Determine the [x, y] coordinate at the center of the cell enclosing the given text.  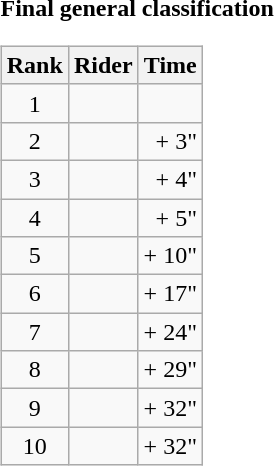
+ 24" [170, 332]
Rank [34, 65]
+ 10" [170, 256]
+ 3" [170, 141]
2 [34, 141]
Rider [103, 65]
10 [34, 446]
+ 5" [170, 217]
+ 4" [170, 179]
1 [34, 103]
5 [34, 256]
7 [34, 332]
3 [34, 179]
8 [34, 370]
4 [34, 217]
6 [34, 294]
+ 29" [170, 370]
+ 17" [170, 294]
Time [170, 65]
9 [34, 408]
